Output the [x, y] coordinate of the center of the cell containing the given text.  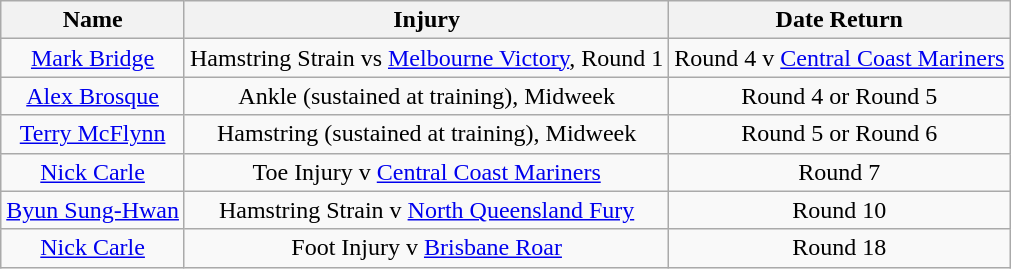
Mark Bridge [93, 58]
Hamstring Strain v North Queensland Fury [426, 210]
Toe Injury v Central Coast Mariners [426, 172]
Round 18 [840, 248]
Round 10 [840, 210]
Ankle (sustained at training), Midweek [426, 96]
Round 7 [840, 172]
Alex Brosque [93, 96]
Injury [426, 20]
Round 5 or Round 6 [840, 134]
Round 4 or Round 5 [840, 96]
Round 4 v Central Coast Mariners [840, 58]
Foot Injury v Brisbane Roar [426, 248]
Date Return [840, 20]
Byun Sung-Hwan [93, 210]
Hamstring Strain vs Melbourne Victory, Round 1 [426, 58]
Name [93, 20]
Hamstring (sustained at training), Midweek [426, 134]
Terry McFlynn [93, 134]
